Scan for the cell matching the given text and deliver its (x, y) coordinate at center. 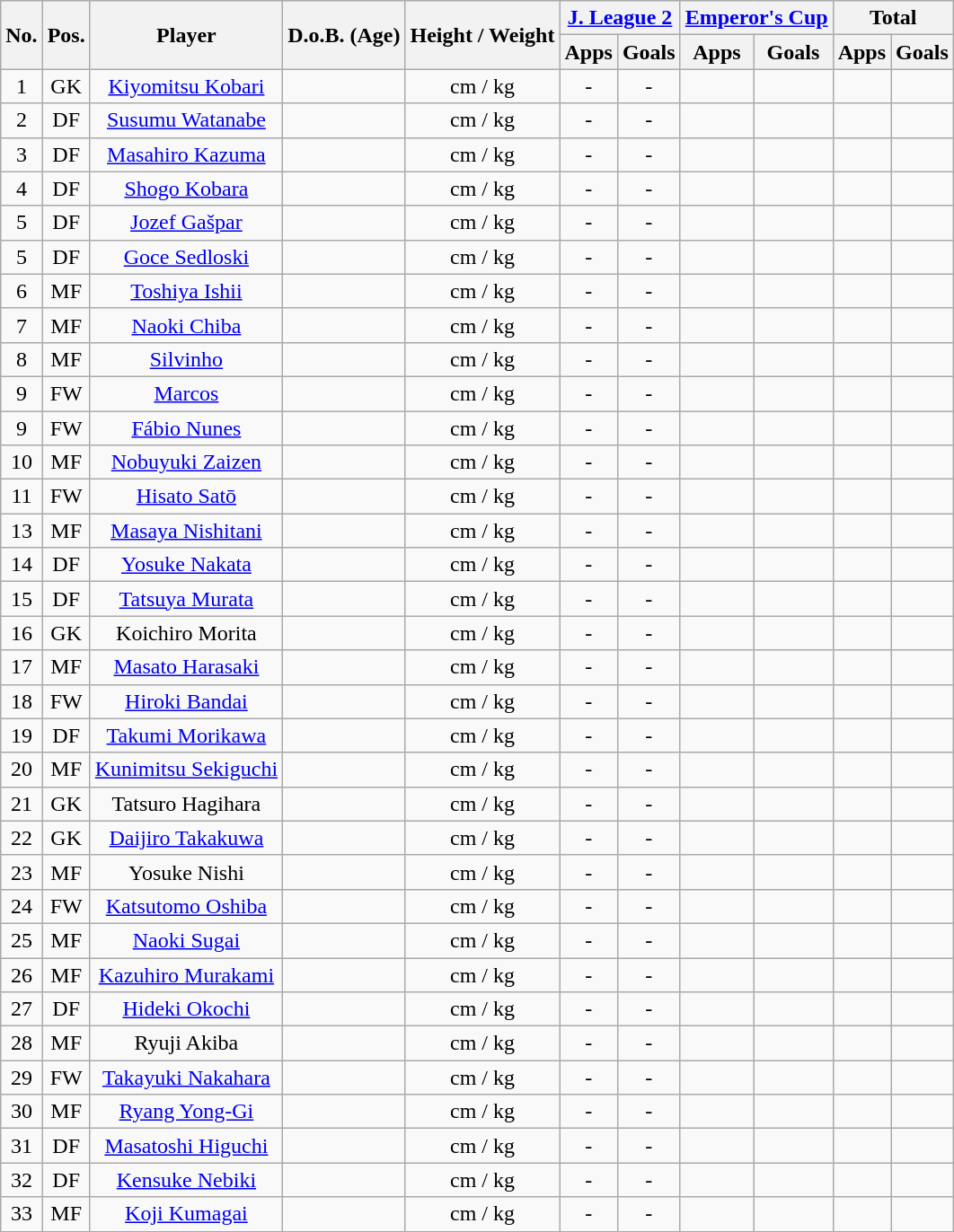
13 (22, 531)
Height / Weight (482, 35)
24 (22, 906)
3 (22, 154)
2 (22, 120)
Hiroki Bandai (186, 701)
25 (22, 940)
Koji Kumagai (186, 1214)
Yosuke Nishi (186, 872)
30 (22, 1112)
7 (22, 325)
31 (22, 1146)
Yosuke Nakata (186, 565)
Total (893, 18)
16 (22, 633)
Susumu Watanabe (186, 120)
Jozef Gašpar (186, 223)
Takumi Morikawa (186, 735)
23 (22, 872)
Tatsuya Murata (186, 599)
Daijiro Takakuwa (186, 838)
21 (22, 804)
Hisato Satō (186, 497)
17 (22, 667)
1 (22, 86)
Emperor's Cup (756, 18)
Naoki Sugai (186, 940)
Ryang Yong-Gi (186, 1112)
Katsutomo Oshiba (186, 906)
Koichiro Morita (186, 633)
Masahiro Kazuma (186, 154)
26 (22, 974)
33 (22, 1214)
Naoki Chiba (186, 325)
Hideki Okochi (186, 1009)
32 (22, 1180)
Kunimitsu Sekiguchi (186, 770)
Silvinho (186, 359)
20 (22, 770)
18 (22, 701)
Goce Sedloski (186, 257)
29 (22, 1078)
Masaya Nishitani (186, 531)
Toshiya Ishii (186, 291)
8 (22, 359)
11 (22, 497)
Marcos (186, 393)
22 (22, 838)
Ryuji Akiba (186, 1043)
Kensuke Nebiki (186, 1180)
19 (22, 735)
Masato Harasaki (186, 667)
Kiyomitsu Kobari (186, 86)
4 (22, 189)
6 (22, 291)
28 (22, 1043)
Nobuyuki Zaizen (186, 462)
Player (186, 35)
Fábio Nunes (186, 428)
Masatoshi Higuchi (186, 1146)
Pos. (66, 35)
Takayuki Nakahara (186, 1078)
10 (22, 462)
No. (22, 35)
Kazuhiro Murakami (186, 974)
J. League 2 (620, 18)
D.o.B. (Age) (344, 35)
14 (22, 565)
27 (22, 1009)
15 (22, 599)
Tatsuro Hagihara (186, 804)
Shogo Kobara (186, 189)
